Extract the (X, Y) coordinate from the center of the cell holding the provided text.  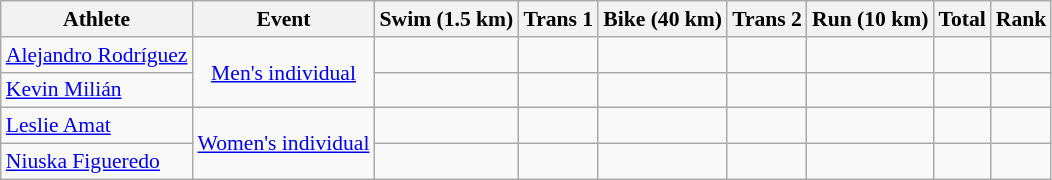
Total (962, 19)
Trans 1 (558, 19)
Niuska Figueredo (97, 162)
Event (284, 19)
Alejandro Rodríguez (97, 55)
Women's individual (284, 144)
Leslie Amat (97, 126)
Men's individual (284, 72)
Trans 2 (767, 19)
Kevin Milián (97, 90)
Athlete (97, 19)
Rank (1022, 19)
Swim (1.5 km) (446, 19)
Bike (40 km) (662, 19)
Run (10 km) (870, 19)
